Provide the (x, y) coordinate of the cell's center where the given text is located.  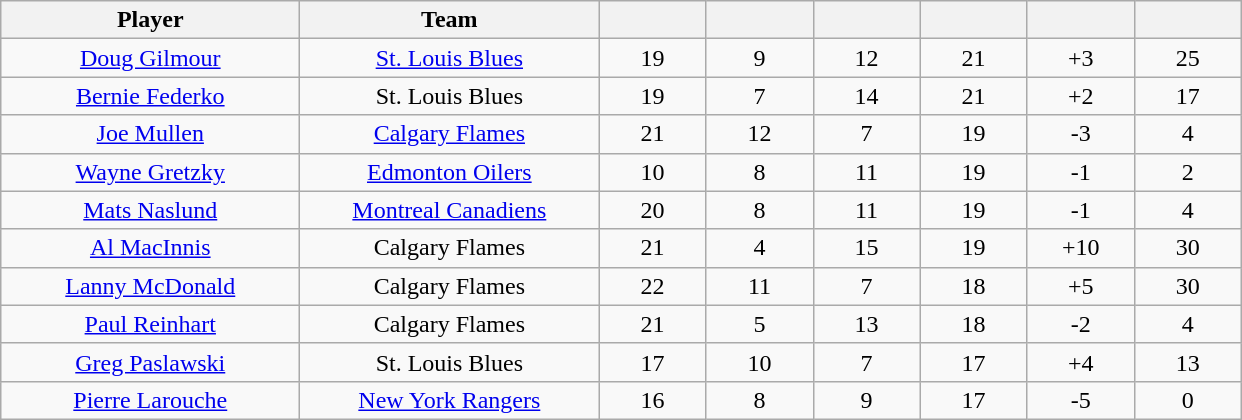
New York Rangers (450, 400)
Bernie Federko (150, 96)
2 (1188, 172)
Pierre Larouche (150, 400)
Montreal Canadiens (450, 210)
Wayne Gretzky (150, 172)
22 (652, 286)
Edmonton Oilers (450, 172)
Al MacInnis (150, 248)
15 (866, 248)
-2 (1080, 324)
Doug Gilmour (150, 58)
25 (1188, 58)
+5 (1080, 286)
+10 (1080, 248)
-5 (1080, 400)
Greg Paslawski (150, 362)
Paul Reinhart (150, 324)
Player (150, 20)
16 (652, 400)
+4 (1080, 362)
Lanny McDonald (150, 286)
Joe Mullen (150, 134)
Team (450, 20)
-3 (1080, 134)
14 (866, 96)
+2 (1080, 96)
0 (1188, 400)
+3 (1080, 58)
Mats Naslund (150, 210)
20 (652, 210)
5 (760, 324)
